Pinpoint the cell where the given text exists, returning its [X, Y] midpoint coordinate. 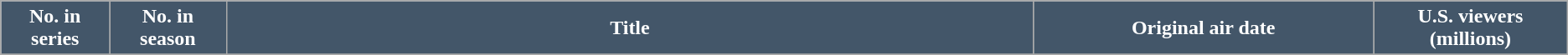
No. inseason [168, 28]
Original air date [1204, 28]
No. inseries [55, 28]
U.S. viewers(millions) [1471, 28]
Title [630, 28]
